Output the (X, Y) coordinate of the center of the cell containing the given text.  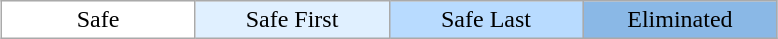
Safe Last (486, 20)
Safe First (292, 20)
Eliminated (680, 20)
Safe (98, 20)
